For the text-containing cell, return its midpoint in (X, Y) coordinate format. 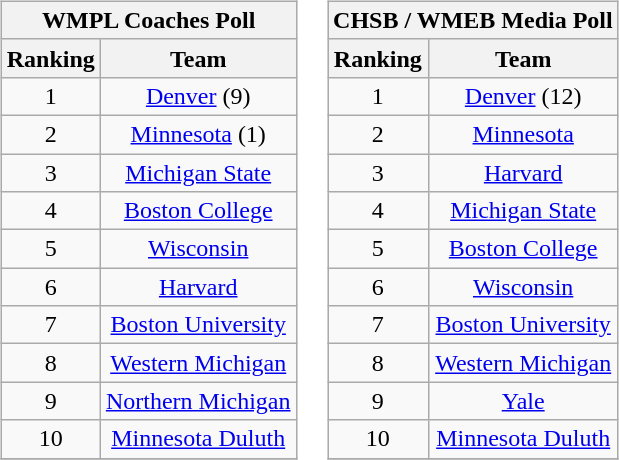
Northern Michigan (198, 401)
Denver (9) (198, 96)
CHSB / WMEB Media Poll (474, 20)
Yale (523, 401)
WMPL Coaches Poll (148, 20)
Minnesota (1) (198, 134)
Denver (12) (523, 96)
Minnesota (523, 134)
